Return the [X, Y] coordinate for the center point of the cell that contains the specified text.  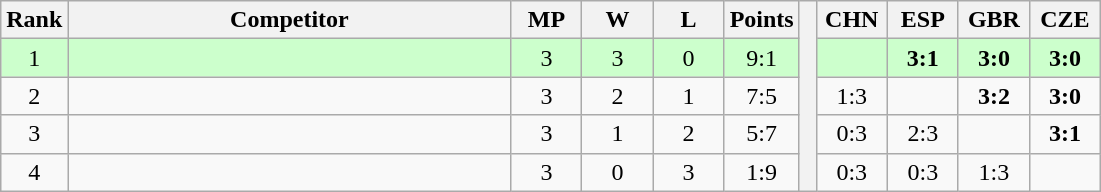
L [688, 20]
ESP [922, 20]
5:7 [762, 134]
Points [762, 20]
3:2 [994, 96]
9:1 [762, 58]
2:3 [922, 134]
W [618, 20]
MP [546, 20]
GBR [994, 20]
Rank [34, 20]
CZE [1064, 20]
4 [34, 172]
Competitor [290, 20]
7:5 [762, 96]
1:9 [762, 172]
CHN [852, 20]
